Extract the [X, Y] coordinate from the center of the cell holding the provided text.  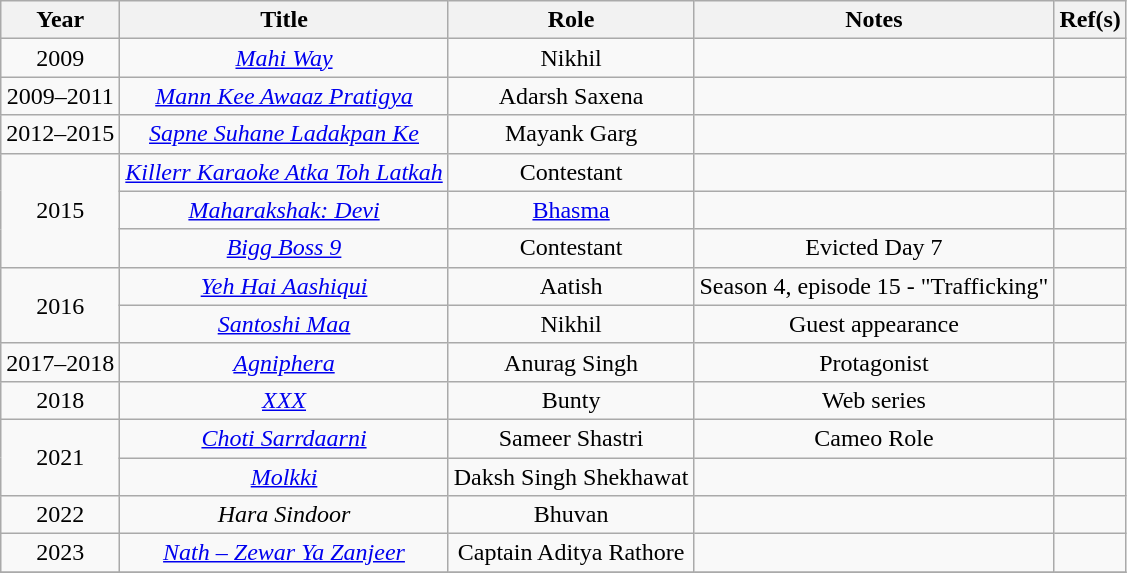
Killerr Karaoke Atka Toh Latkah [284, 172]
Web series [874, 400]
Guest appearance [874, 324]
Protagonist [874, 362]
Adarsh Saxena [571, 96]
Daksh Singh Shekhawat [571, 477]
Nath – Zewar Ya Zanjeer [284, 553]
Ref(s) [1090, 20]
2023 [60, 553]
Mann Kee Awaaz Pratigya [284, 96]
Notes [874, 20]
XXX [284, 400]
Choti Sarrdaarni [284, 438]
Bunty [571, 400]
Hara Sindoor [284, 515]
Role [571, 20]
2021 [60, 457]
2018 [60, 400]
Sapne Suhane Ladakpan Ke [284, 134]
Title [284, 20]
2015 [60, 210]
Anurag Singh [571, 362]
2017–2018 [60, 362]
2012–2015 [60, 134]
Bhuvan [571, 515]
Maharakshak: Devi [284, 210]
Bhasma [571, 210]
Bigg Boss 9 [284, 248]
Captain Aditya Rathore [571, 553]
Molkki [284, 477]
2009–2011 [60, 96]
Santoshi Maa [284, 324]
Mahi Way [284, 58]
Cameo Role [874, 438]
Yeh Hai Aashiqui [284, 286]
2016 [60, 305]
2009 [60, 58]
2022 [60, 515]
Evicted Day 7 [874, 248]
Mayank Garg [571, 134]
Year [60, 20]
Season 4, episode 15 - "Trafficking" [874, 286]
Agniphera [284, 362]
Aatish [571, 286]
Sameer Shastri [571, 438]
